Find where the given text appears and provide that cell's center as (x, y) coordinate. 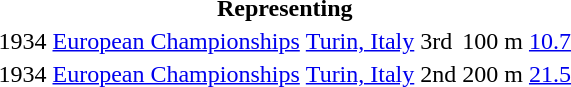
100 m (493, 41)
Turin, Italy (360, 41)
3rd (438, 41)
European Championships (176, 41)
